Search for the cell housing the specified text and yield its [X, Y] center coordinate. 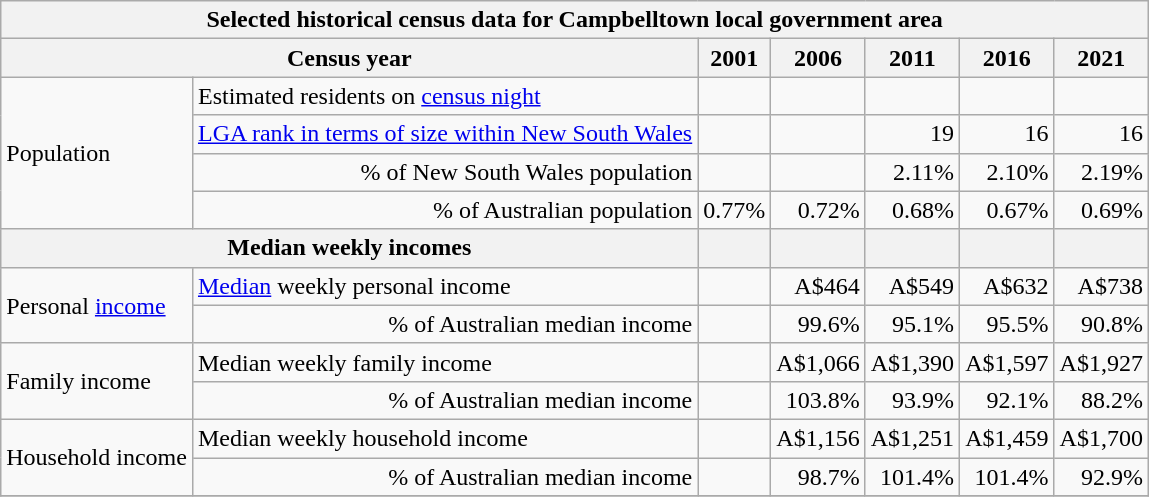
A$549 [912, 286]
A$632 [1007, 286]
% of Australian population [444, 210]
LGA rank in terms of size within New South Wales [444, 134]
A$1,066 [818, 362]
95.1% [912, 324]
Personal income [97, 305]
90.8% [1101, 324]
Family income [97, 381]
A$1,459 [1007, 438]
Median weekly family income [444, 362]
Median weekly household income [444, 438]
0.77% [734, 210]
% of New South Wales population [444, 172]
A$1,700 [1101, 438]
A$738 [1101, 286]
2006 [818, 58]
95.5% [1007, 324]
2021 [1101, 58]
19 [912, 134]
Population [97, 153]
Estimated residents on census night [444, 96]
103.8% [818, 400]
88.2% [1101, 400]
Selected historical census data for Campbelltown local government area [575, 20]
Median weekly personal income [444, 286]
0.68% [912, 210]
A$1,597 [1007, 362]
A$1,251 [912, 438]
Median weekly incomes [350, 248]
0.69% [1101, 210]
93.9% [912, 400]
Census year [350, 58]
98.7% [818, 477]
2016 [1007, 58]
2.19% [1101, 172]
2.10% [1007, 172]
A$1,156 [818, 438]
2011 [912, 58]
92.9% [1101, 477]
Household income [97, 457]
A$464 [818, 286]
A$1,390 [912, 362]
99.6% [818, 324]
92.1% [1007, 400]
2.11% [912, 172]
A$1,927 [1101, 362]
0.67% [1007, 210]
0.72% [818, 210]
2001 [734, 58]
